Detect which cell encompasses the target text, then output its [x, y] center coordinate. 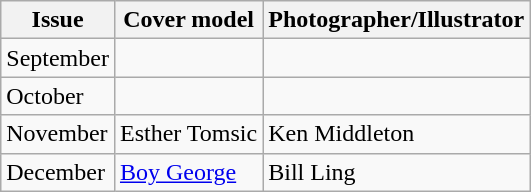
October [58, 96]
Photographer/Illustrator [396, 20]
Ken Middleton [396, 134]
November [58, 134]
Bill Ling [396, 172]
Boy George [188, 172]
December [58, 172]
Esther Tomsic [188, 134]
September [58, 58]
Issue [58, 20]
Cover model [188, 20]
